Scan for the cell matching the given text and deliver its [X, Y] coordinate at center. 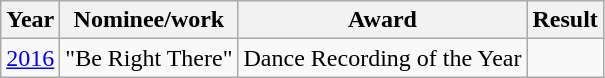
2016 [30, 58]
"Be Right There" [149, 58]
Year [30, 20]
Dance Recording of the Year [382, 58]
Award [382, 20]
Result [565, 20]
Nominee/work [149, 20]
